Locate the cell with the specified text and output its (X, Y) center coordinate. 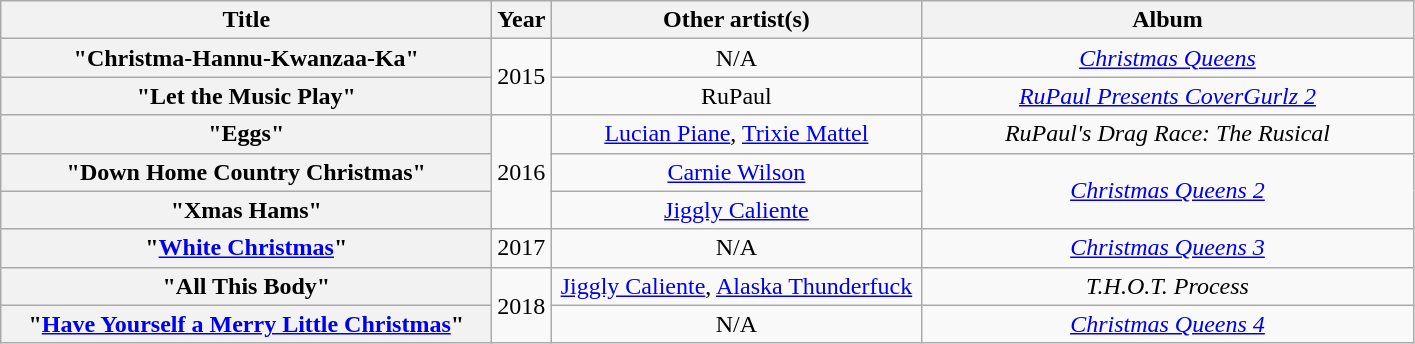
"Let the Music Play" (246, 96)
Christmas Queens 4 (1168, 324)
Christmas Queens 2 (1168, 191)
2017 (522, 248)
Christmas Queens (1168, 58)
2018 (522, 305)
"Eggs" (246, 134)
"All This Body" (246, 286)
2016 (522, 172)
"Xmas Hams" (246, 210)
Lucian Piane, Trixie Mattel (736, 134)
Year (522, 20)
Other artist(s) (736, 20)
RuPaul Presents CoverGurlz 2 (1168, 96)
T.H.O.T. Process (1168, 286)
"White Christmas" (246, 248)
2015 (522, 77)
Jiggly Caliente, Alaska Thunderfuck (736, 286)
RuPaul's Drag Race: The Rusical (1168, 134)
Jiggly Caliente (736, 210)
Album (1168, 20)
"Have Yourself a Merry Little Christmas" (246, 324)
Christmas Queens 3 (1168, 248)
Title (246, 20)
"Down Home Country Christmas" (246, 172)
"Christma-Hannu-Kwanzaa-Ka" (246, 58)
RuPaul (736, 96)
Carnie Wilson (736, 172)
